Scan for the cell matching the given text and deliver its [x, y] coordinate at center. 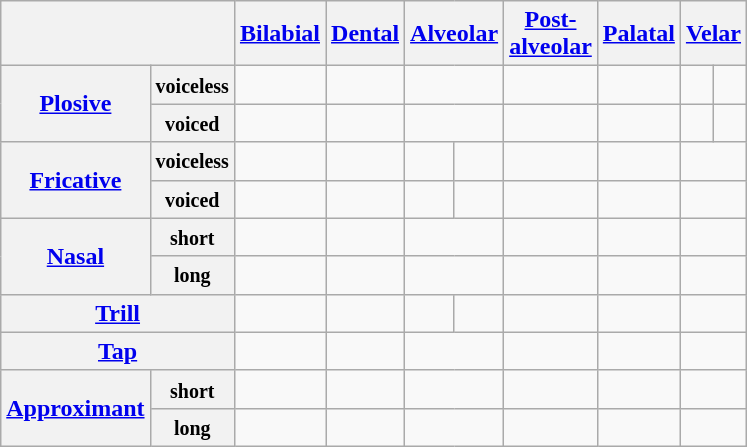
Alveolar [454, 34]
Velar [713, 34]
Nasal [76, 256]
Plosive [76, 104]
Dental [366, 34]
Tap [118, 351]
Bilabial [280, 34]
Palatal [638, 34]
Fricative [76, 180]
Trill [118, 313]
Post-alveolar [551, 34]
Approximant [76, 408]
